Identify which cell holds the provided text, then report its (X, Y) central coordinate. 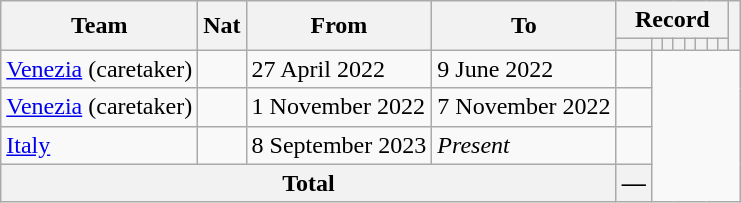
9 June 2022 (524, 69)
Italy (100, 145)
From (339, 26)
Nat (222, 26)
8 September 2023 (339, 145)
To (524, 26)
27 April 2022 (339, 69)
1 November 2022 (339, 107)
Total (308, 183)
— (634, 183)
7 November 2022 (524, 107)
Record (672, 20)
Team (100, 26)
Present (524, 145)
